Detect which cell encompasses the target text, then output its [x, y] center coordinate. 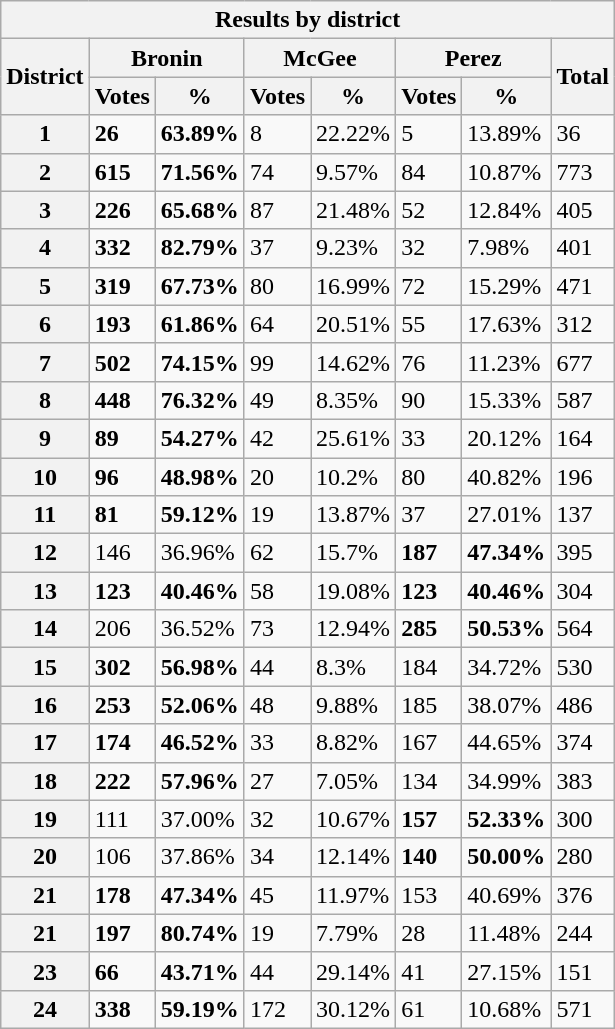
62 [277, 553]
10 [45, 477]
13.89% [506, 134]
Results by district [308, 20]
10.87% [506, 172]
23 [45, 971]
401 [583, 248]
74 [277, 172]
7.98% [506, 248]
59.19% [200, 1009]
10.67% [354, 819]
15 [45, 667]
300 [583, 819]
9.88% [354, 705]
185 [429, 705]
46.52% [200, 743]
36.96% [200, 553]
312 [583, 324]
66 [122, 971]
48.98% [200, 477]
1 [45, 134]
Bronin [166, 58]
174 [122, 743]
226 [122, 210]
184 [429, 667]
49 [277, 400]
111 [122, 819]
Perez [474, 58]
80.74% [200, 933]
27 [277, 781]
140 [429, 857]
29.14% [354, 971]
13 [45, 591]
50.00% [506, 857]
15.29% [506, 286]
72 [429, 286]
4 [45, 248]
304 [583, 591]
42 [277, 438]
37.86% [200, 857]
2 [45, 172]
61.86% [200, 324]
8.82% [354, 743]
27.01% [506, 515]
96 [122, 477]
222 [122, 781]
63.89% [200, 134]
157 [429, 819]
146 [122, 553]
10.2% [354, 477]
471 [583, 286]
196 [583, 477]
7.79% [354, 933]
34.72% [506, 667]
374 [583, 743]
11.48% [506, 933]
137 [583, 515]
84 [429, 172]
486 [583, 705]
34 [277, 857]
74.15% [200, 362]
187 [429, 553]
11.23% [506, 362]
178 [122, 895]
134 [429, 781]
338 [122, 1009]
12.94% [354, 629]
12 [45, 553]
14.62% [354, 362]
502 [122, 362]
52.33% [506, 819]
52.06% [200, 705]
99 [277, 362]
20.51% [354, 324]
172 [277, 1009]
11.97% [354, 895]
30.12% [354, 1009]
16 [45, 705]
25.61% [354, 438]
13.87% [354, 515]
253 [122, 705]
24 [45, 1009]
587 [583, 400]
44.65% [506, 743]
19.08% [354, 591]
26 [122, 134]
14 [45, 629]
151 [583, 971]
48 [277, 705]
64 [277, 324]
8.35% [354, 400]
106 [122, 857]
27.15% [506, 971]
34.99% [506, 781]
76.32% [200, 400]
564 [583, 629]
22.22% [354, 134]
87 [277, 210]
395 [583, 553]
615 [122, 172]
67.73% [200, 286]
193 [122, 324]
9 [45, 438]
8.3% [354, 667]
90 [429, 400]
58 [277, 591]
3 [45, 210]
677 [583, 362]
17.63% [506, 324]
17 [45, 743]
73 [277, 629]
244 [583, 933]
18 [45, 781]
448 [122, 400]
McGee [320, 58]
36.52% [200, 629]
773 [583, 172]
16.99% [354, 286]
164 [583, 438]
319 [122, 286]
43.71% [200, 971]
153 [429, 895]
40.82% [506, 477]
6 [45, 324]
10.68% [506, 1009]
15.7% [354, 553]
28 [429, 933]
383 [583, 781]
89 [122, 438]
71.56% [200, 172]
197 [122, 933]
37.00% [200, 819]
12.84% [506, 210]
65.68% [200, 210]
11 [45, 515]
District [45, 77]
9.57% [354, 172]
280 [583, 857]
12.14% [354, 857]
82.79% [200, 248]
7.05% [354, 781]
20.12% [506, 438]
54.27% [200, 438]
571 [583, 1009]
9.23% [354, 248]
52 [429, 210]
285 [429, 629]
55 [429, 324]
206 [122, 629]
50.53% [506, 629]
36 [583, 134]
61 [429, 1009]
57.96% [200, 781]
40.69% [506, 895]
302 [122, 667]
332 [122, 248]
15.33% [506, 400]
41 [429, 971]
7 [45, 362]
59.12% [200, 515]
167 [429, 743]
76 [429, 362]
56.98% [200, 667]
81 [122, 515]
376 [583, 895]
45 [277, 895]
405 [583, 210]
Total [583, 77]
21.48% [354, 210]
530 [583, 667]
38.07% [506, 705]
